Extract the (x, y) coordinate from the center of the cell holding the provided text.  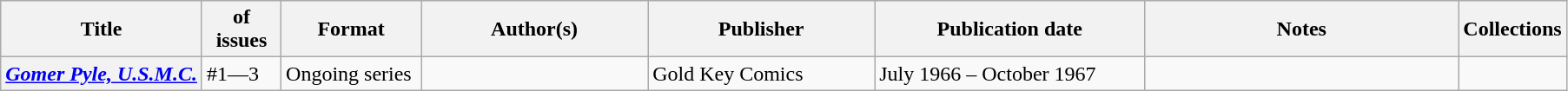
Ongoing series (351, 74)
July 1966 – October 1967 (1009, 74)
#1—3 (241, 74)
Format (351, 29)
Title (102, 29)
of issues (241, 29)
Publisher (761, 29)
Collections (1512, 29)
Gold Key Comics (761, 74)
Author(s) (535, 29)
Publication date (1009, 29)
Notes (1301, 29)
Gomer Pyle, U.S.M.C. (102, 74)
